Scan for the cell matching the given text and deliver its [x, y] coordinate at center. 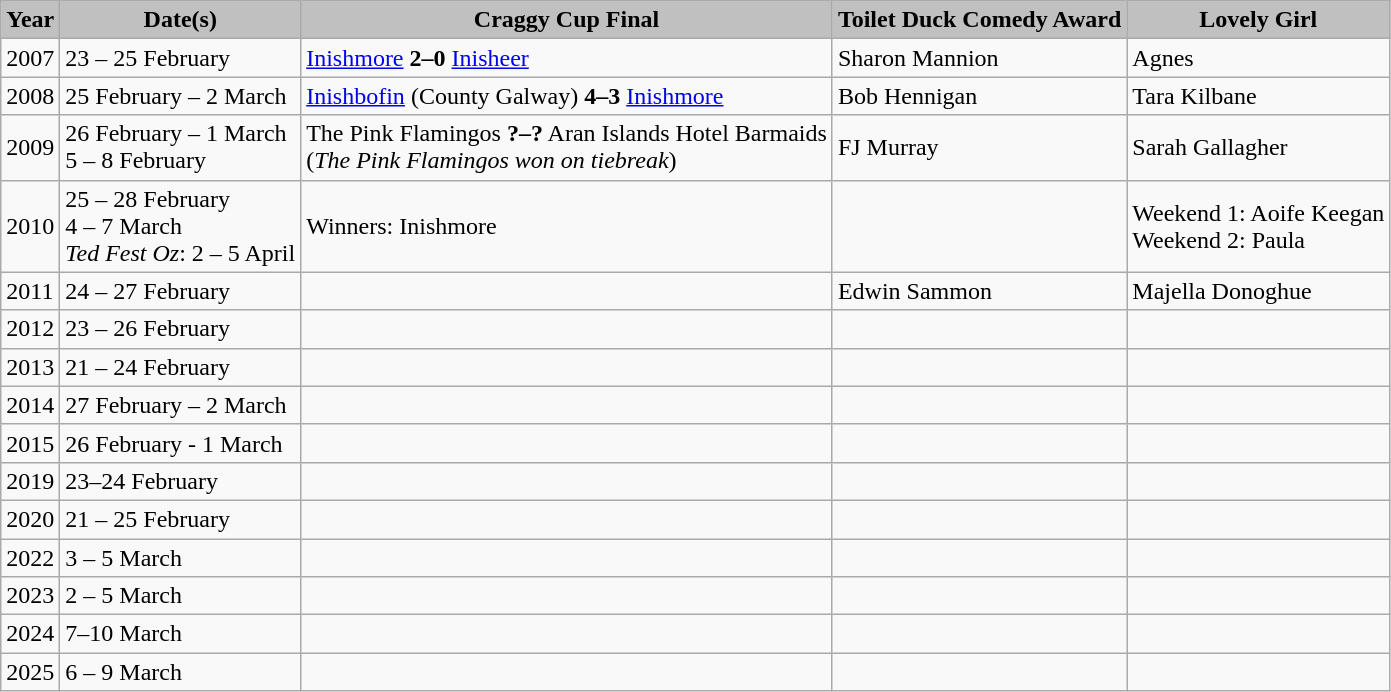
Weekend 1: Aoife KeeganWeekend 2: Paula [1258, 226]
2011 [30, 291]
2015 [30, 443]
Date(s) [180, 20]
21 – 25 February [180, 519]
25 – 28 February4 – 7 MarchTed Fest Oz: 2 – 5 April [180, 226]
2025 [30, 672]
25 February – 2 March [180, 96]
24 – 27 February [180, 291]
2008 [30, 96]
2023 [30, 596]
2 – 5 March [180, 596]
2020 [30, 519]
6 – 9 March [180, 672]
7–10 March [180, 634]
2007 [30, 58]
Edwin Sammon [979, 291]
26 February - 1 March [180, 443]
23 – 26 February [180, 329]
2013 [30, 367]
Inishbofin (County Galway) 4–3 Inishmore [567, 96]
2009 [30, 148]
2010 [30, 226]
27 February – 2 March [180, 405]
Tara Kilbane [1258, 96]
Year [30, 20]
21 – 24 February [180, 367]
FJ Murray [979, 148]
2022 [30, 557]
Toilet Duck Comedy Award [979, 20]
Sarah Gallagher [1258, 148]
Winners: Inishmore [567, 226]
Craggy Cup Final [567, 20]
2014 [30, 405]
Bob Hennigan [979, 96]
3 – 5 March [180, 557]
26 February – 1 March5 – 8 February [180, 148]
Sharon Mannion [979, 58]
Agnes [1258, 58]
23 – 25 February [180, 58]
23–24 February [180, 481]
Lovely Girl [1258, 20]
The Pink Flamingos ?–? Aran Islands Hotel Barmaids(The Pink Flamingos won on tiebreak) [567, 148]
2024 [30, 634]
2012 [30, 329]
2019 [30, 481]
Inishmore 2–0 Inisheer [567, 58]
Majella Donoghue [1258, 291]
